Search for the cell housing the specified text and yield its [x, y] center coordinate. 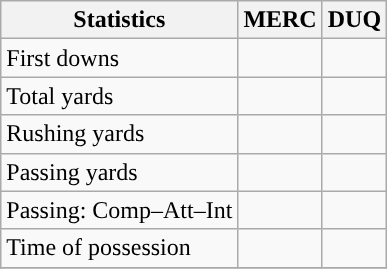
MERC [280, 20]
Passing yards [120, 172]
DUQ [354, 20]
Total yards [120, 96]
Rushing yards [120, 134]
Passing: Comp–Att–Int [120, 210]
Time of possession [120, 248]
Statistics [120, 20]
First downs [120, 58]
